Output the (x, y) coordinate of the center of the cell containing the given text.  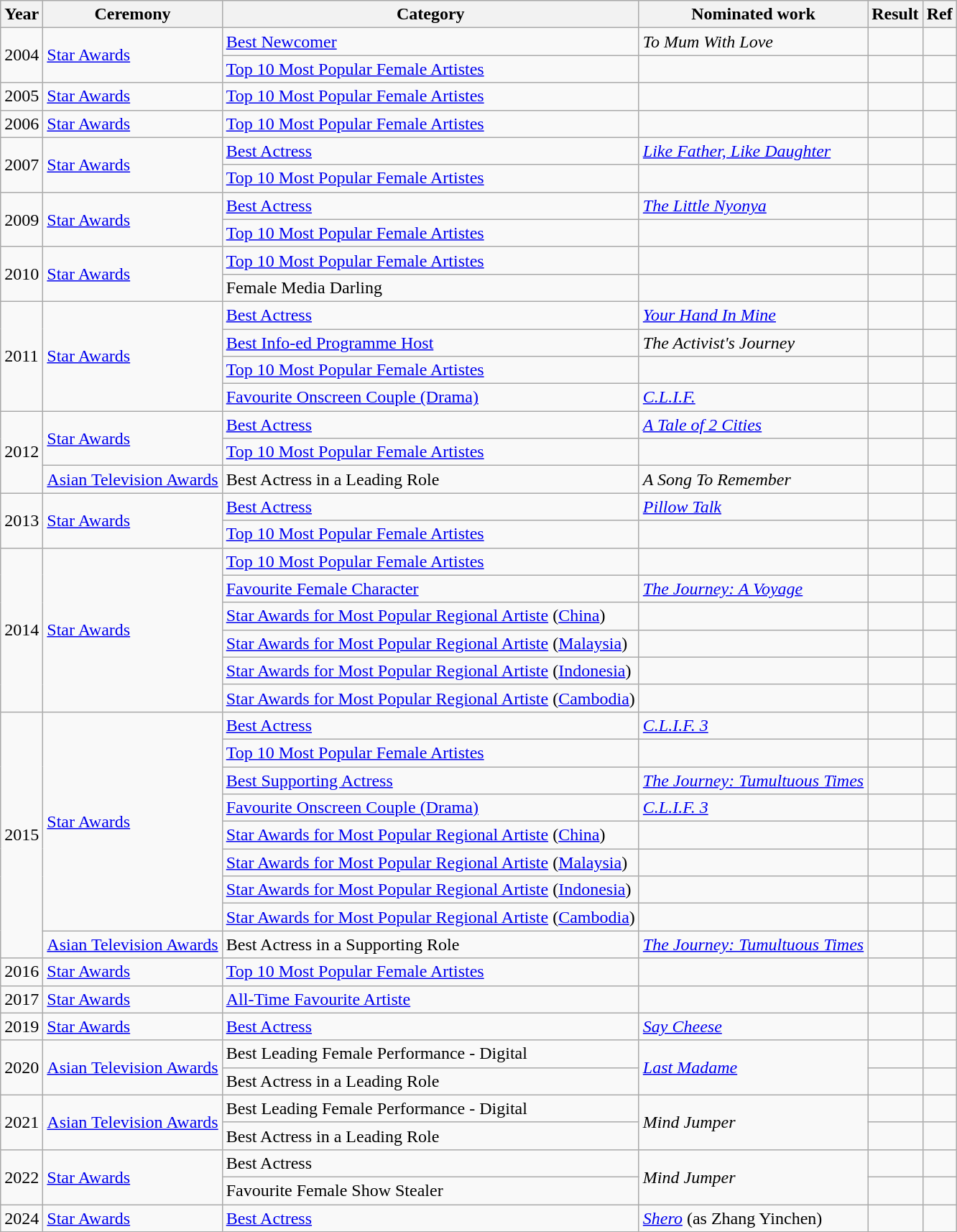
Category (430, 14)
2021 (22, 1122)
2024 (22, 1218)
2013 (22, 520)
2010 (22, 274)
Pillow Talk (753, 507)
Best Info-ed Programme Host (430, 343)
2004 (22, 55)
2016 (22, 972)
Best Supporting Actress (430, 780)
The Little Nyonya (753, 206)
All-Time Favourite Artiste (430, 999)
2005 (22, 96)
2020 (22, 1067)
2019 (22, 1026)
2009 (22, 219)
Result (895, 14)
Female Media Darling (430, 288)
Like Father, Like Daughter (753, 151)
2022 (22, 1177)
The Journey: A Voyage (753, 589)
2007 (22, 165)
2017 (22, 999)
2015 (22, 835)
Last Madame (753, 1067)
Best Actress in a Supporting Role (430, 944)
Shero (as Zhang Yinchen) (753, 1218)
Your Hand In Mine (753, 315)
2014 (22, 630)
Say Cheese (753, 1026)
Ref (940, 14)
Nominated work (753, 14)
2006 (22, 124)
Best Newcomer (430, 42)
A Song To Remember (753, 479)
A Tale of 2 Cities (753, 425)
2011 (22, 356)
C.L.I.F. (753, 397)
Ceremony (132, 14)
To Mum With Love (753, 42)
2012 (22, 452)
The Activist's Journey (753, 343)
Favourite Female Show Stealer (430, 1190)
Favourite Female Character (430, 589)
Year (22, 14)
